Provide the (x, y) coordinate of the cell's center where the given text is located.  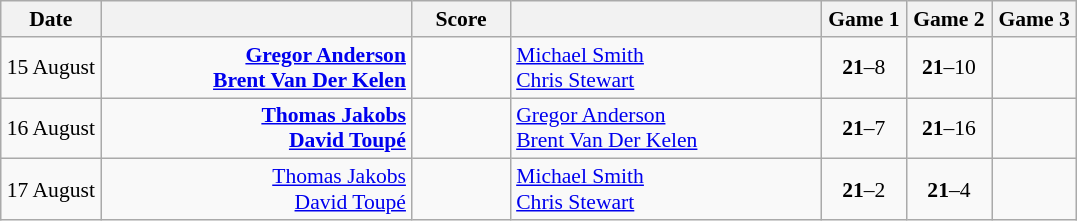
21–2 (864, 190)
21–16 (948, 128)
Score (461, 19)
16 August (51, 128)
21–10 (948, 68)
Game 2 (948, 19)
Game 3 (1034, 19)
15 August (51, 68)
17 August (51, 190)
21–7 (864, 128)
Game 1 (864, 19)
21–8 (864, 68)
Date (51, 19)
21–4 (948, 190)
